Determine the [x, y] coordinate at the center of the cell enclosing the given text.  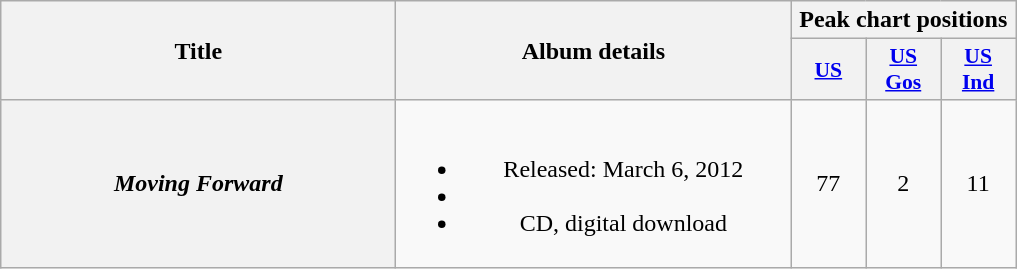
Title [198, 50]
11 [978, 184]
2 [904, 184]
US [828, 70]
USInd [978, 70]
Album details [594, 50]
Peak chart positions [904, 20]
77 [828, 184]
Released: March 6, 2012CD, digital download [594, 184]
Moving Forward [198, 184]
USGos [904, 70]
